Return the [x, y] coordinate for the center point of the cell that contains the specified text.  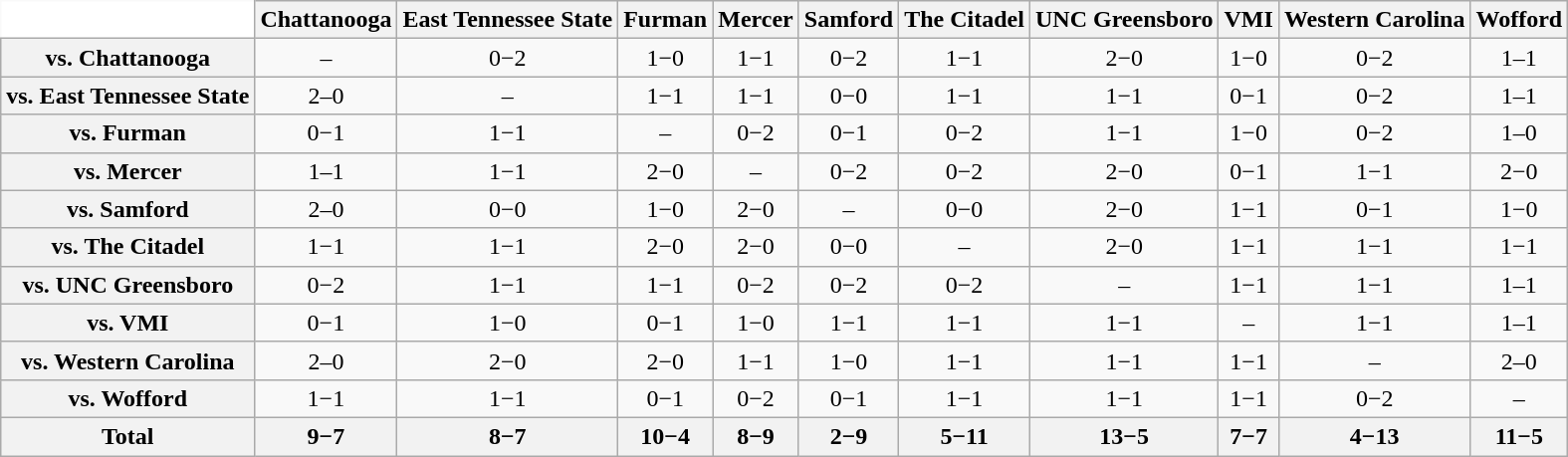
vs. East Tennessee State [127, 96]
Mercer [757, 20]
vs. The Citadel [127, 247]
Furman [665, 20]
The Citadel [965, 20]
1–0 [1519, 133]
2−9 [848, 436]
East Tennessee State [508, 20]
vs. Furman [127, 133]
8−9 [757, 436]
10−4 [665, 436]
vs. Western Carolina [127, 360]
Total [127, 436]
Chattanooga [327, 20]
UNC Greensboro [1124, 20]
9−7 [327, 436]
8−7 [508, 436]
13−5 [1124, 436]
vs. Chattanooga [127, 58]
vs. Samford [127, 209]
4−13 [1374, 436]
11−5 [1519, 436]
vs. VMI [127, 323]
Western Carolina [1374, 20]
Wofford [1519, 20]
7−7 [1248, 436]
vs. Mercer [127, 171]
VMI [1248, 20]
Samford [848, 20]
vs. UNC Greensboro [127, 285]
vs. Wofford [127, 398]
5−11 [965, 436]
